Pinpoint the cell where the given text exists, returning its (x, y) midpoint coordinate. 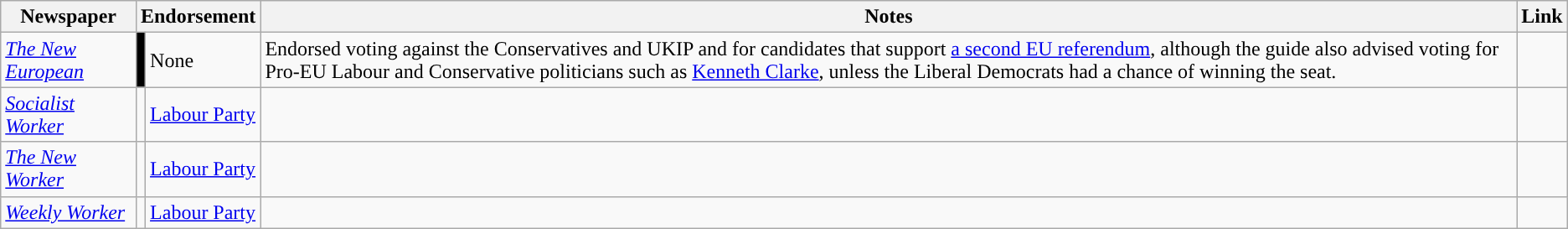
Socialist Worker (69, 114)
Link (1542, 17)
Endorsement (198, 17)
Newspaper (69, 17)
The New European (69, 60)
Weekly Worker (69, 212)
Notes (889, 17)
The New Worker (69, 169)
None (203, 60)
